Search for the cell housing the specified text and yield its (x, y) center coordinate. 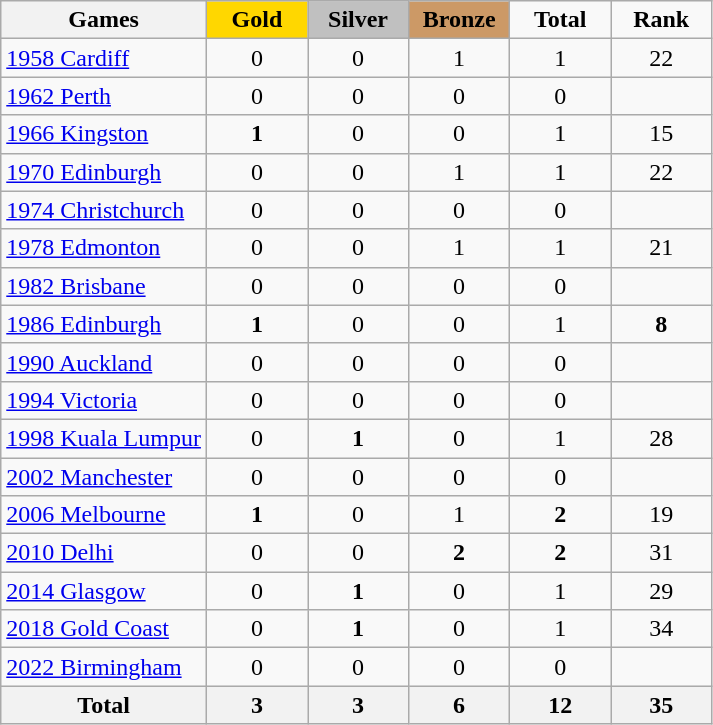
2018 Gold Coast (104, 629)
2010 Delhi (104, 553)
1986 Edinburgh (104, 324)
2014 Glasgow (104, 591)
15 (662, 134)
Rank (662, 20)
19 (662, 515)
2006 Melbourne (104, 515)
Gold (256, 20)
1990 Auckland (104, 362)
35 (662, 705)
1978 Edmonton (104, 248)
1958 Cardiff (104, 58)
Games (104, 20)
21 (662, 248)
2002 Manchester (104, 477)
2022 Birmingham (104, 667)
1966 Kingston (104, 134)
1970 Edinburgh (104, 172)
Silver (358, 20)
34 (662, 629)
8 (662, 324)
31 (662, 553)
12 (560, 705)
1998 Kuala Lumpur (104, 438)
1974 Christchurch (104, 210)
1982 Brisbane (104, 286)
6 (460, 705)
29 (662, 591)
1962 Perth (104, 96)
28 (662, 438)
Bronze (460, 20)
1994 Victoria (104, 400)
